For the text-containing cell, return its midpoint in [X, Y] coordinate format. 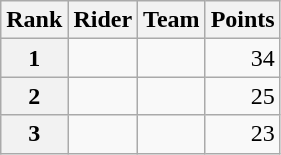
1 [34, 58]
Points [242, 20]
25 [242, 96]
23 [242, 134]
34 [242, 58]
Rider [103, 20]
2 [34, 96]
3 [34, 134]
Rank [34, 20]
Team [172, 20]
